Extract the [X, Y] coordinate from the center of the cell holding the provided text.  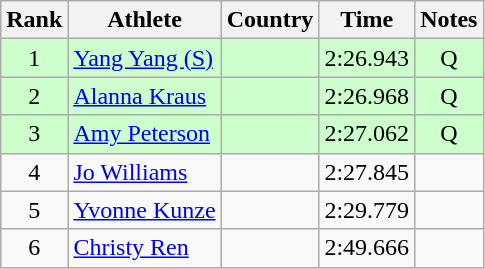
2:26.943 [367, 58]
Yang Yang (S) [144, 58]
2:27.845 [367, 172]
Country [270, 20]
2:26.968 [367, 96]
2:27.062 [367, 134]
2:29.779 [367, 210]
Jo Williams [144, 172]
5 [34, 210]
2:49.666 [367, 248]
3 [34, 134]
Yvonne Kunze [144, 210]
Alanna Kraus [144, 96]
Rank [34, 20]
Amy Peterson [144, 134]
Christy Ren [144, 248]
Notes [449, 20]
2 [34, 96]
Time [367, 20]
1 [34, 58]
4 [34, 172]
Athlete [144, 20]
6 [34, 248]
